Identify which cell holds the provided text, then report its [X, Y] central coordinate. 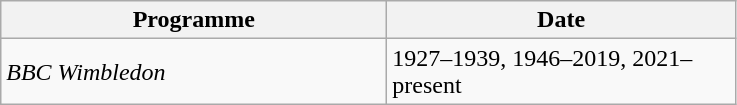
1927–1939, 1946–2019, 2021–present [562, 72]
Programme [194, 20]
Date [562, 20]
BBC Wimbledon [194, 72]
